Search for the cell housing the specified text and yield its (x, y) center coordinate. 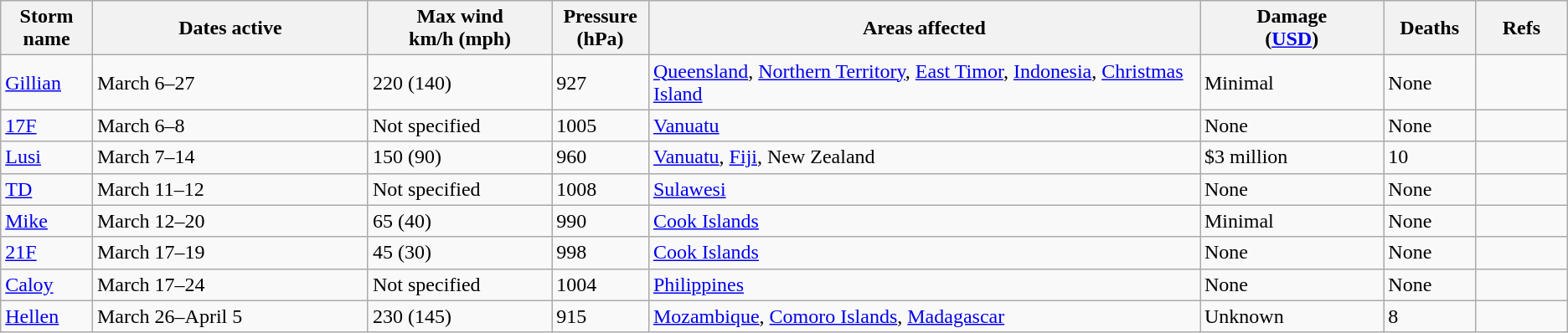
Dates active (230, 28)
230 (145) (459, 316)
March 17–19 (230, 253)
March 7–14 (230, 157)
March 12–20 (230, 221)
960 (601, 157)
Areas affected (924, 28)
990 (601, 221)
Refs (1521, 28)
TD (47, 189)
March 6–27 (230, 82)
17F (47, 126)
Unknown (1292, 316)
21F (47, 253)
1004 (601, 284)
March 26–April 5 (230, 316)
Hellen (47, 316)
Deaths (1430, 28)
Max windkm/h (mph) (459, 28)
March 11–12 (230, 189)
10 (1430, 157)
Damage(USD) (1292, 28)
220 (140) (459, 82)
March 6–8 (230, 126)
45 (30) (459, 253)
$3 million (1292, 157)
1008 (601, 189)
Sulawesi (924, 189)
Gillian (47, 82)
Philippines (924, 284)
Storm name (47, 28)
Vanuatu, Fiji, New Zealand (924, 157)
Vanuatu (924, 126)
927 (601, 82)
March 17–24 (230, 284)
915 (601, 316)
Mozambique, Comoro Islands, Madagascar (924, 316)
8 (1430, 316)
Queensland, Northern Territory, East Timor, Indonesia, Christmas Island (924, 82)
Lusi (47, 157)
1005 (601, 126)
150 (90) (459, 157)
65 (40) (459, 221)
Pressure(hPa) (601, 28)
998 (601, 253)
Caloy (47, 284)
Mike (47, 221)
